Extract the [x, y] coordinate from the center of the cell holding the provided text.  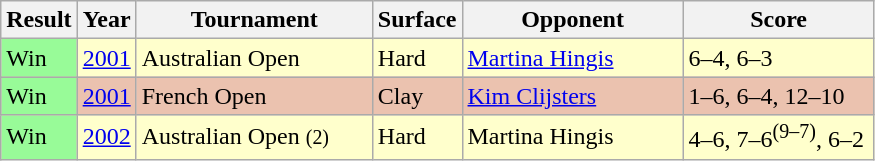
4–6, 7–6(9–7), 6–2 [778, 138]
2002 [106, 138]
Year [106, 20]
6–4, 6–3 [778, 58]
Opponent [572, 20]
French Open [254, 96]
1–6, 6–4, 12–10 [778, 96]
Kim Clijsters [572, 96]
Score [778, 20]
Tournament [254, 20]
Surface [417, 20]
Australian Open [254, 58]
Clay [417, 96]
Australian Open (2) [254, 138]
Result [39, 20]
